Identify which cell holds the provided text, then report its (x, y) central coordinate. 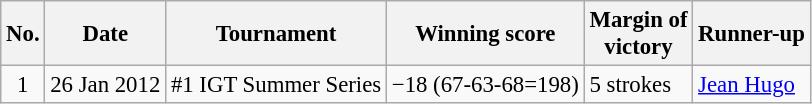
Date (106, 34)
#1 IGT Summer Series (276, 85)
No. (23, 34)
Runner-up (752, 34)
Jean Hugo (752, 85)
1 (23, 85)
Winning score (485, 34)
26 Jan 2012 (106, 85)
−18 (67-63-68=198) (485, 85)
5 strokes (638, 85)
Margin ofvictory (638, 34)
Tournament (276, 34)
